Determine the (x, y) coordinate at the center of the cell enclosing the given text.  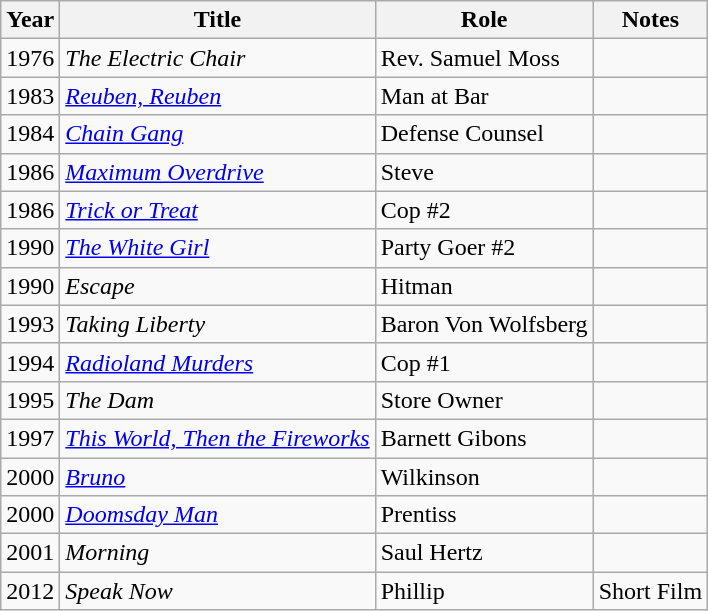
The Electric Chair (218, 58)
Doomsday Man (218, 515)
Speak Now (218, 591)
Steve (484, 172)
1984 (30, 134)
Title (218, 20)
1983 (30, 96)
1994 (30, 362)
Reuben, Reuben (218, 96)
Prentiss (484, 515)
Baron Von Wolfsberg (484, 324)
The Dam (218, 400)
Barnett Gibons (484, 438)
Radioland Murders (218, 362)
1997 (30, 438)
Chain Gang (218, 134)
Escape (218, 286)
Party Goer #2 (484, 248)
Notes (650, 20)
1976 (30, 58)
Maximum Overdrive (218, 172)
Year (30, 20)
1995 (30, 400)
Cop #1 (484, 362)
The White Girl (218, 248)
Saul Hertz (484, 553)
Store Owner (484, 400)
Bruno (218, 477)
Taking Liberty (218, 324)
Morning (218, 553)
Short Film (650, 591)
Cop #2 (484, 210)
Defense Counsel (484, 134)
2001 (30, 553)
Hitman (484, 286)
Wilkinson (484, 477)
Man at Bar (484, 96)
Rev. Samuel Moss (484, 58)
Phillip (484, 591)
Role (484, 20)
1993 (30, 324)
2012 (30, 591)
This World, Then the Fireworks (218, 438)
Trick or Treat (218, 210)
